Capture the cell that displays the provided text and extract its [x, y] central coordinate. 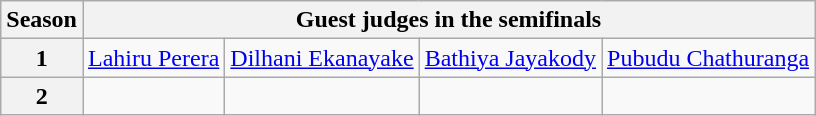
2 [42, 96]
Season [42, 20]
1 [42, 58]
Dilhani Ekanayake [322, 58]
Pubudu Chathuranga [708, 58]
Lahiru Perera [153, 58]
Bathiya Jayakody [510, 58]
Guest judges in the semifinals [448, 20]
